Extract the (x, y) coordinate from the center of the cell holding the provided text.  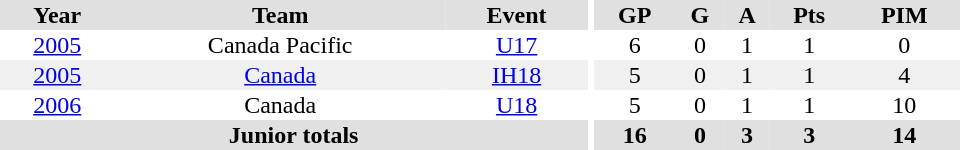
G (700, 15)
Team (280, 15)
Year (57, 15)
PIM (904, 15)
14 (904, 135)
2006 (57, 105)
Junior totals (294, 135)
U18 (516, 105)
4 (904, 75)
6 (635, 45)
Canada Pacific (280, 45)
IH18 (516, 75)
Pts (810, 15)
10 (904, 105)
Event (516, 15)
U17 (516, 45)
GP (635, 15)
A (747, 15)
16 (635, 135)
